Find where the given text appears and provide that cell's center as [X, Y] coordinate. 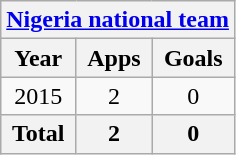
2015 [38, 96]
Apps [114, 58]
Goals [193, 58]
Year [38, 58]
Nigeria national team [118, 20]
Total [38, 134]
